Determine the [x, y] coordinate at the center of the cell enclosing the given text.  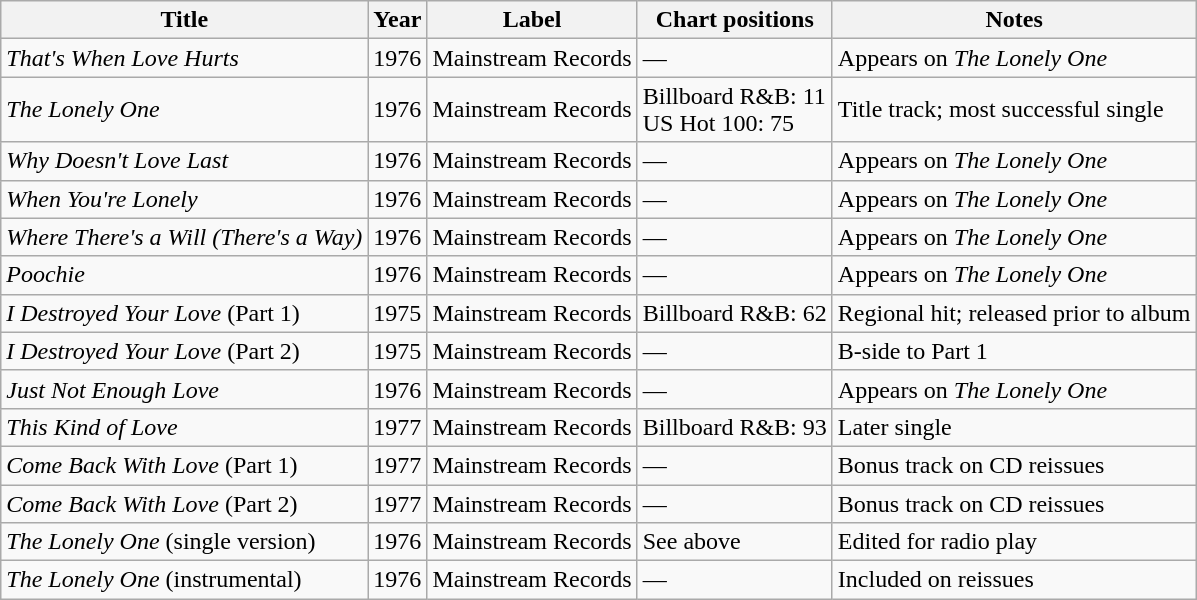
The Lonely One (single version) [184, 542]
Come Back With Love (Part 2) [184, 503]
Notes [1014, 20]
This Kind of Love [184, 427]
Come Back With Love (Part 1) [184, 465]
Why Doesn't Love Last [184, 161]
See above [734, 542]
Poochie [184, 275]
Included on reissues [1014, 580]
When You're Lonely [184, 199]
Billboard R&B: 11US Hot 100: 75 [734, 110]
The Lonely One [184, 110]
Edited for radio play [1014, 542]
Label [532, 20]
Just Not Enough Love [184, 389]
Title track; most successful single [1014, 110]
That's When Love Hurts [184, 58]
Regional hit; released prior to album [1014, 313]
I Destroyed Your Love (Part 2) [184, 351]
Billboard R&B: 62 [734, 313]
Chart positions [734, 20]
I Destroyed Your Love (Part 1) [184, 313]
B-side to Part 1 [1014, 351]
The Lonely One (instrumental) [184, 580]
Title [184, 20]
Where There's a Will (There's a Way) [184, 237]
Billboard R&B: 93 [734, 427]
Later single [1014, 427]
Year [398, 20]
